Scan for the cell matching the given text and deliver its [x, y] coordinate at center. 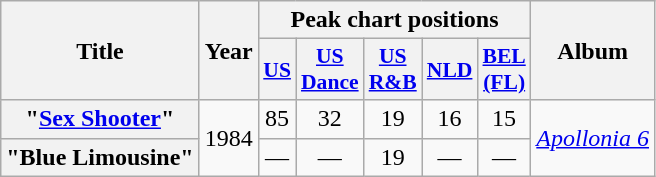
"Blue Limousine" [100, 157]
15 [504, 119]
USR&B [393, 70]
"Sex Shooter" [100, 119]
Title [100, 50]
Apollonia 6 [593, 138]
1984 [228, 138]
NLD [450, 70]
Album [593, 50]
US [277, 70]
32 [330, 119]
16 [450, 119]
Peak chart positions [394, 20]
Year [228, 50]
USDance [330, 70]
BEL(FL) [504, 70]
85 [277, 119]
